Determine the [X, Y] coordinate at the center of the cell enclosing the given text.  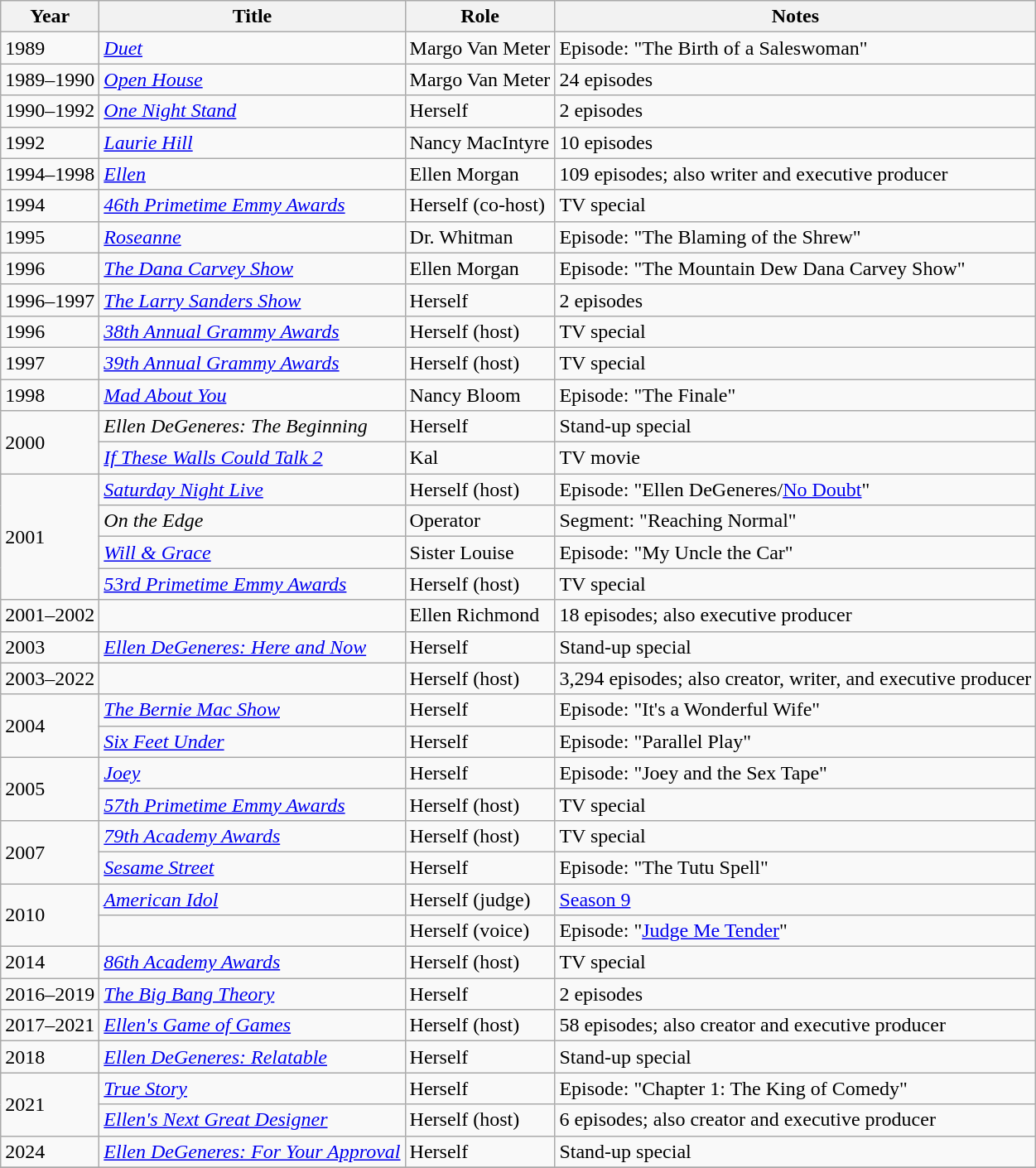
38th Annual Grammy Awards [252, 331]
Season 9 [795, 899]
Ellen's Game of Games [252, 1026]
79th Academy Awards [252, 836]
2001 [50, 537]
Joey [252, 773]
86th Academy Awards [252, 963]
53rd Primetime Emmy Awards [252, 584]
Ellen [252, 174]
Episode: "Ellen DeGeneres/No Doubt" [795, 490]
Notes [795, 17]
Episode: "The Mountain Dew Dana Carvey Show" [795, 268]
Roseanne [252, 237]
2010 [50, 915]
1997 [50, 363]
109 episodes; also writer and executive producer [795, 174]
The Big Bang Theory [252, 994]
Kal [480, 458]
Episode: "Chapter 1: The King of Comedy" [795, 1088]
2001–2002 [50, 615]
Six Feet Under [252, 741]
Episode: "Joey and the Sex Tape" [795, 773]
The Larry Sanders Show [252, 300]
1998 [50, 395]
10 episodes [795, 142]
Episode: "It's a Wonderful Wife" [795, 710]
On the Edge [252, 521]
2014 [50, 963]
2004 [50, 726]
Mad About You [252, 395]
Episode: "Parallel Play" [795, 741]
Ellen DeGeneres: Relatable [252, 1057]
2017–2021 [50, 1026]
Ellen DeGeneres: Here and Now [252, 647]
Episode: "Judge Me Tender" [795, 931]
If These Walls Could Talk 2 [252, 458]
2018 [50, 1057]
Herself (voice) [480, 931]
Sister Louise [480, 553]
1994–1998 [50, 174]
2021 [50, 1104]
1992 [50, 142]
Segment: "Reaching Normal" [795, 521]
1990–1992 [50, 111]
1994 [50, 205]
Episode: "My Uncle the Car" [795, 553]
Episode: "The Birth of a Saleswoman" [795, 48]
Open House [252, 80]
Herself (judge) [480, 899]
True Story [252, 1088]
Ellen DeGeneres: The Beginning [252, 427]
TV movie [795, 458]
2005 [50, 789]
2003–2022 [50, 678]
1989 [50, 48]
Ellen Richmond [480, 615]
2000 [50, 442]
Episode: "The Tutu Spell" [795, 867]
Role [480, 17]
Duet [252, 48]
3,294 episodes; also creator, writer, and executive producer [795, 678]
Episode: "The Finale" [795, 395]
2003 [50, 647]
Year [50, 17]
Saturday Night Live [252, 490]
One Night Stand [252, 111]
58 episodes; also creator and executive producer [795, 1026]
Ellen DeGeneres: For Your Approval [252, 1151]
Nancy MacIntyre [480, 142]
39th Annual Grammy Awards [252, 363]
2007 [50, 852]
Title [252, 17]
Will & Grace [252, 553]
American Idol [252, 899]
6 episodes; also creator and executive producer [795, 1120]
The Bernie Mac Show [252, 710]
Sesame Street [252, 867]
57th Primetime Emmy Awards [252, 804]
The Dana Carvey Show [252, 268]
1989–1990 [50, 80]
1996–1997 [50, 300]
Operator [480, 521]
Herself (co-host) [480, 205]
2016–2019 [50, 994]
Laurie Hill [252, 142]
Episode: "The Blaming of the Shrew" [795, 237]
46th Primetime Emmy Awards [252, 205]
Dr. Whitman [480, 237]
24 episodes [795, 80]
Nancy Bloom [480, 395]
2024 [50, 1151]
Ellen's Next Great Designer [252, 1120]
18 episodes; also executive producer [795, 615]
1995 [50, 237]
